Provide the (x, y) coordinate of the cell's center where the given text is located.  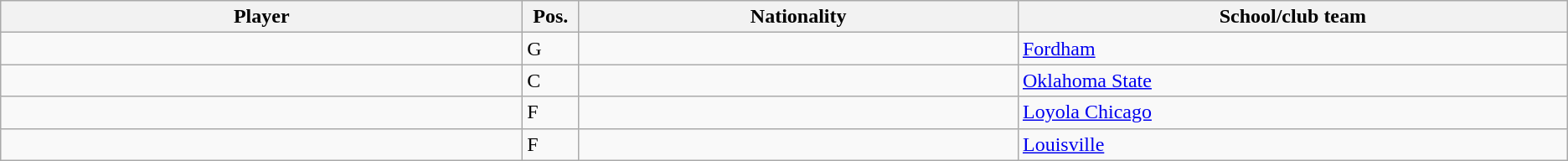
G (551, 49)
Pos. (551, 17)
Loyola Chicago (1292, 112)
Nationality (799, 17)
Player (261, 17)
Louisville (1292, 144)
Fordham (1292, 49)
School/club team (1292, 17)
C (551, 80)
Oklahoma State (1292, 80)
